Identify which cell holds the provided text, then report its (X, Y) central coordinate. 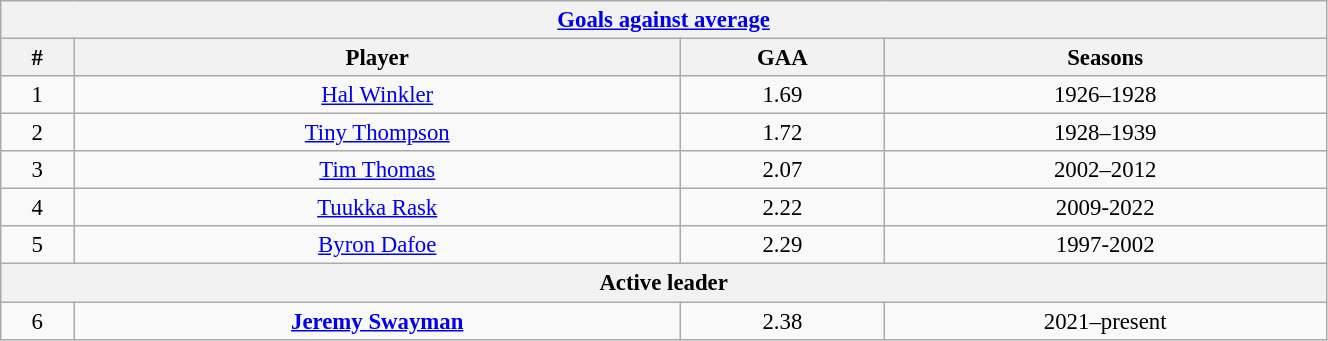
5 (38, 245)
1928–1939 (1106, 133)
2.29 (782, 245)
2.07 (782, 170)
2002–2012 (1106, 170)
4 (38, 208)
2.38 (782, 321)
Tuukka Rask (378, 208)
1 (38, 95)
3 (38, 170)
1.69 (782, 95)
2021–present (1106, 321)
Player (378, 58)
# (38, 58)
6 (38, 321)
Jeremy Swayman (378, 321)
Active leader (664, 283)
1997-2002 (1106, 245)
2 (38, 133)
Tim Thomas (378, 170)
Goals against average (664, 20)
Seasons (1106, 58)
2009-2022 (1106, 208)
GAA (782, 58)
Tiny Thompson (378, 133)
1926–1928 (1106, 95)
1.72 (782, 133)
Byron Dafoe (378, 245)
Hal Winkler (378, 95)
2.22 (782, 208)
